Search for the cell housing the specified text and yield its (x, y) center coordinate. 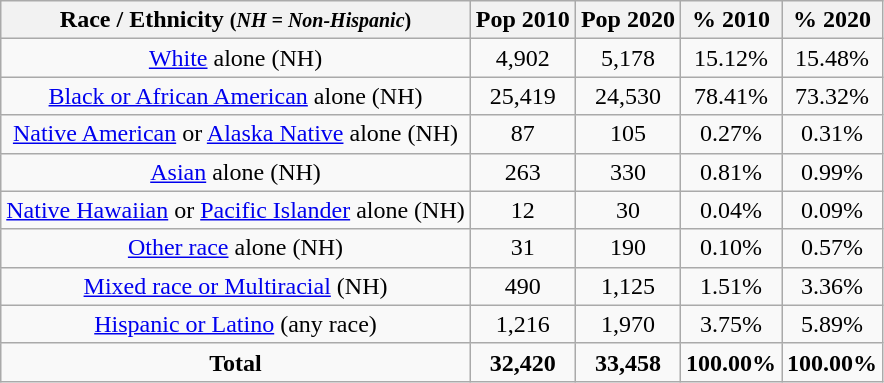
33,458 (628, 362)
0.27% (730, 134)
30 (628, 210)
% 2010 (730, 20)
263 (522, 172)
15.12% (730, 58)
1,216 (522, 324)
1,125 (628, 286)
5.89% (832, 324)
32,420 (522, 362)
73.32% (832, 96)
Hispanic or Latino (any race) (236, 324)
25,419 (522, 96)
Native American or Alaska Native alone (NH) (236, 134)
0.04% (730, 210)
5,178 (628, 58)
1.51% (730, 286)
190 (628, 248)
31 (522, 248)
0.99% (832, 172)
12 (522, 210)
0.81% (730, 172)
Other race alone (NH) (236, 248)
Mixed race or Multiracial (NH) (236, 286)
105 (628, 134)
1,970 (628, 324)
15.48% (832, 58)
24,530 (628, 96)
87 (522, 134)
0.09% (832, 210)
3.36% (832, 286)
Pop 2020 (628, 20)
% 2020 (832, 20)
330 (628, 172)
78.41% (730, 96)
Pop 2010 (522, 20)
0.31% (832, 134)
Total (236, 362)
White alone (NH) (236, 58)
Native Hawaiian or Pacific Islander alone (NH) (236, 210)
0.57% (832, 248)
490 (522, 286)
Race / Ethnicity (NH = Non-Hispanic) (236, 20)
0.10% (730, 248)
4,902 (522, 58)
Asian alone (NH) (236, 172)
3.75% (730, 324)
Black or African American alone (NH) (236, 96)
